Extract the [x, y] coordinate from the center of the cell holding the provided text.  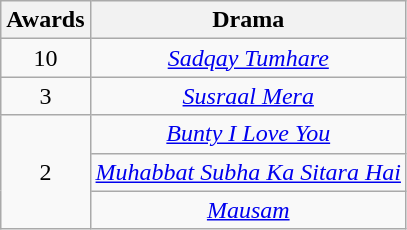
Drama [248, 20]
Susraal Mera [248, 96]
10 [46, 58]
Sadqay Tumhare [248, 58]
3 [46, 96]
Awards [46, 20]
Muhabbat Subha Ka Sitara Hai [248, 172]
Mausam [248, 210]
2 [46, 172]
Bunty I Love You [248, 134]
